Search for the cell housing the specified text and yield its (X, Y) center coordinate. 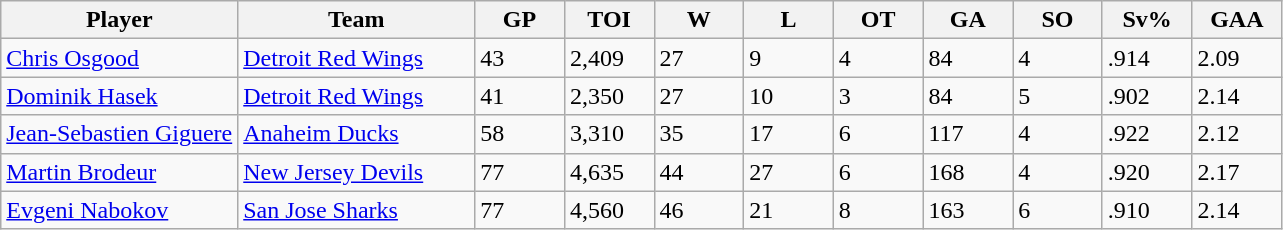
163 (968, 210)
8 (878, 210)
Martin Brodeur (120, 172)
Team (356, 20)
New Jersey Devils (356, 172)
L (789, 20)
3,310 (609, 134)
9 (789, 58)
OT (878, 20)
.902 (1147, 96)
2,350 (609, 96)
168 (968, 172)
Dominik Hasek (120, 96)
43 (520, 58)
35 (699, 134)
Chris Osgood (120, 58)
Sv% (1147, 20)
17 (789, 134)
117 (968, 134)
GP (520, 20)
.914 (1147, 58)
10 (789, 96)
.922 (1147, 134)
58 (520, 134)
2,409 (609, 58)
TOI (609, 20)
GAA (1237, 20)
.920 (1147, 172)
.910 (1147, 210)
4,560 (609, 210)
Player (120, 20)
41 (520, 96)
5 (1058, 96)
GA (968, 20)
44 (699, 172)
Evgeni Nabokov (120, 210)
Jean-Sebastien Giguere (120, 134)
2.17 (1237, 172)
San Jose Sharks (356, 210)
21 (789, 210)
46 (699, 210)
W (699, 20)
3 (878, 96)
2.09 (1237, 58)
2.12 (1237, 134)
Anaheim Ducks (356, 134)
SO (1058, 20)
4,635 (609, 172)
